Provide the (x, y) coordinate of the cell's center where the given text is located.  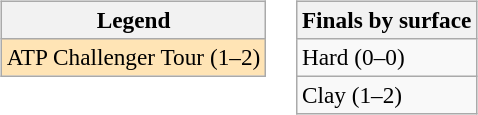
Clay (1–2) (387, 95)
ATP Challenger Tour (1–2) (133, 57)
Finals by surface (387, 20)
Legend (133, 20)
Hard (0–0) (387, 57)
